For the text-containing cell, return its midpoint in (x, y) coordinate format. 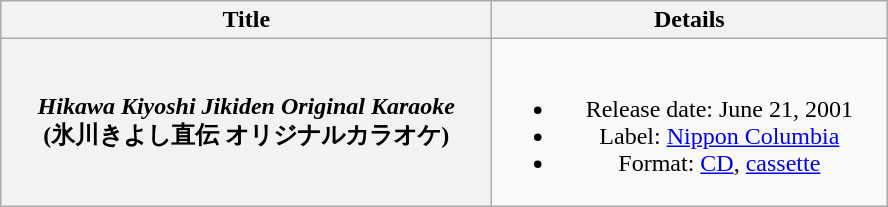
Release date: June 21, 2001Label: Nippon ColumbiaFormat: CD, cassette (690, 122)
Title (246, 20)
Details (690, 20)
Hikawa Kiyoshi Jikiden Original Karaoke(氷川きよし直伝 オリジナルカラオケ) (246, 122)
